Pinpoint the cell where the given text exists, returning its (x, y) midpoint coordinate. 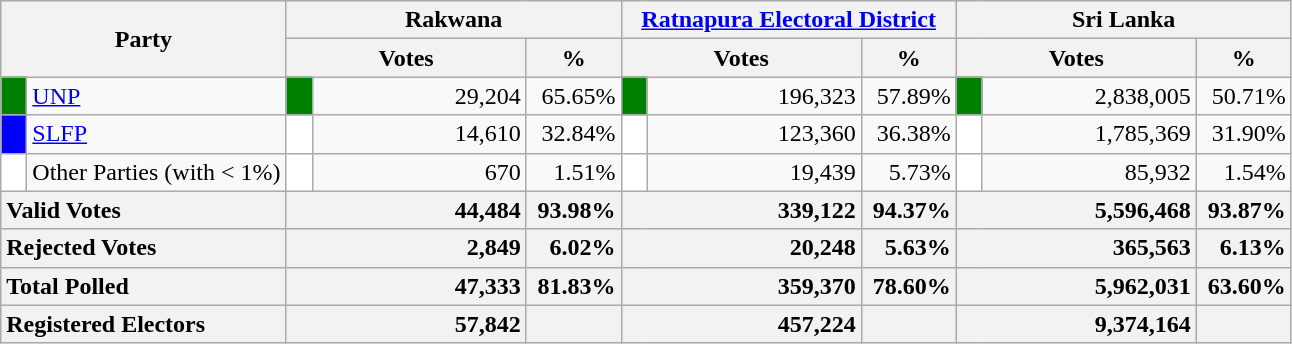
81.83% (574, 286)
44,484 (406, 210)
9,374,164 (1076, 324)
57,842 (406, 324)
5.63% (908, 248)
Party (144, 39)
Sri Lanka (1124, 20)
47,333 (406, 286)
2,849 (406, 248)
Registered Electors (144, 324)
Rakwana (454, 20)
85,932 (1089, 172)
SLFP (156, 134)
5.73% (908, 172)
31.90% (1244, 134)
Total Polled (144, 286)
1,785,369 (1089, 134)
UNP (156, 96)
57.89% (908, 96)
1.51% (574, 172)
36.38% (908, 134)
32.84% (574, 134)
196,323 (754, 96)
Valid Votes (144, 210)
5,596,468 (1076, 210)
65.65% (574, 96)
2,838,005 (1089, 96)
Ratnapura Electoral District (788, 20)
359,370 (741, 286)
19,439 (754, 172)
365,563 (1076, 248)
29,204 (419, 96)
78.60% (908, 286)
94.37% (908, 210)
93.87% (1244, 210)
50.71% (1244, 96)
Rejected Votes (144, 248)
20,248 (741, 248)
14,610 (419, 134)
123,360 (754, 134)
457,224 (741, 324)
93.98% (574, 210)
63.60% (1244, 286)
5,962,031 (1076, 286)
339,122 (741, 210)
6.02% (574, 248)
1.54% (1244, 172)
6.13% (1244, 248)
Other Parties (with < 1%) (156, 172)
670 (419, 172)
